Determine the [x, y] coordinate at the center of the cell enclosing the given text.  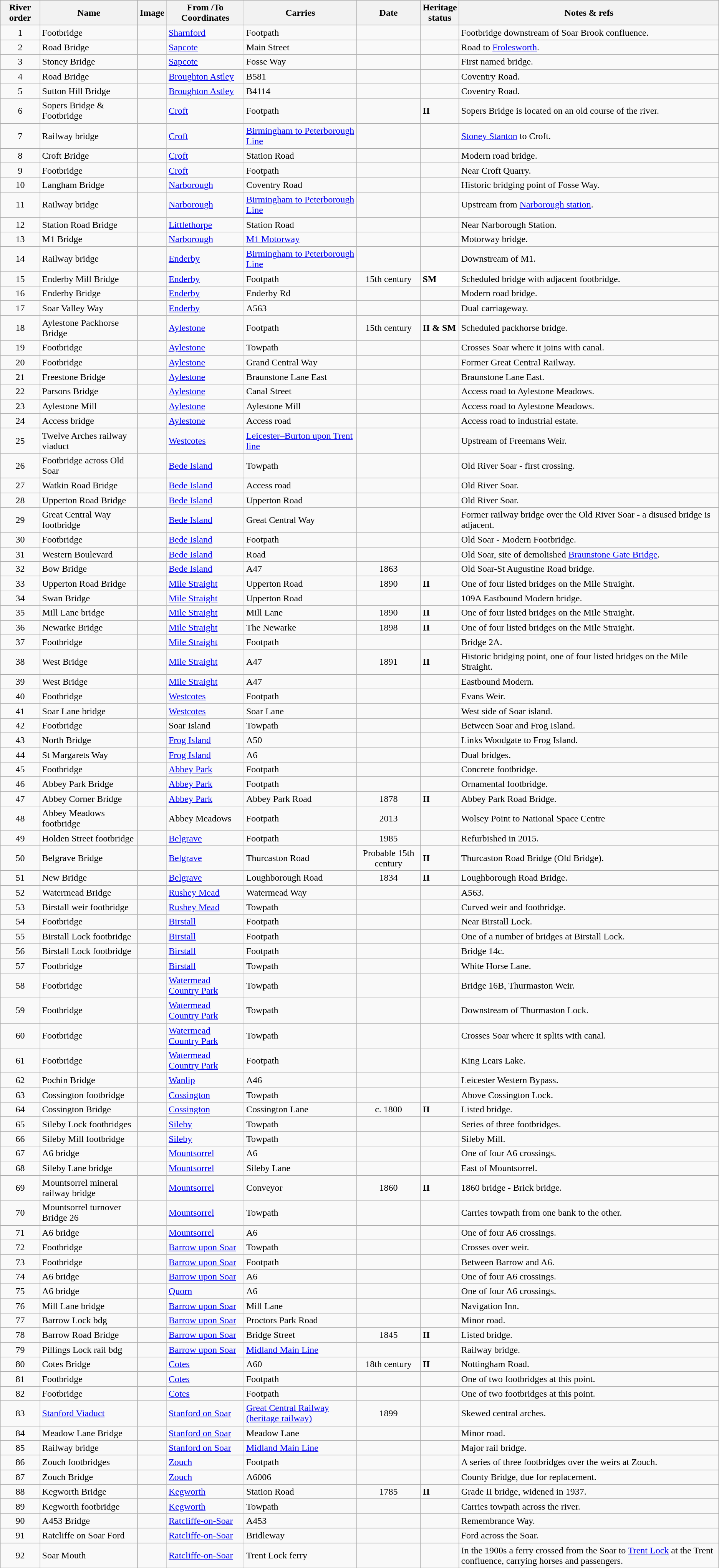
81 [20, 1379]
Stoney Stanton to Croft. [589, 136]
84 [20, 1433]
Sopers Bridge & Footbridge [89, 111]
Kegworth footbridge [89, 1506]
Notes & refs [589, 13]
Near Croft Quarry. [589, 170]
Great Central Railway (heritage railway) [300, 1413]
45 [20, 770]
A563. [589, 893]
5 [20, 91]
Sileby Lane bridge [89, 1168]
Old Soar - Modern Footbridge. [589, 540]
Braunstone Lane East [300, 377]
88 [20, 1492]
Soar Valley Way [89, 308]
Loughborough Road Bridge. [589, 878]
Carries towpath across the river. [589, 1506]
Upstream of Freemans Weir. [589, 440]
Scheduled bridge with adjacent footbridge. [589, 279]
Leicester Western Bypass. [589, 1080]
County Bridge, due for replacement. [589, 1477]
Wanlip [205, 1080]
Watermead Way [300, 893]
1891 [389, 662]
Fosse Way [300, 62]
65 [20, 1124]
Name [89, 13]
Old Soar, site of demolished Braunstone Gate Bridge. [589, 554]
Access bridge [89, 421]
A453 [300, 1521]
58 [20, 985]
Road [300, 554]
18th century [389, 1364]
50 [20, 858]
17 [20, 308]
1785 [389, 1492]
Langham Bridge [89, 185]
Evans Weir. [589, 696]
4 [20, 76]
Concrete footbridge. [589, 770]
15 [20, 279]
Braunstone Lane East. [589, 377]
18 [20, 328]
67 [20, 1153]
Upstream from Narborough station. [589, 204]
Zouch Bridge [89, 1477]
1899 [389, 1413]
II & SM [440, 328]
Enderby Mill Bridge [89, 279]
Sharnford [205, 33]
82 [20, 1394]
78 [20, 1335]
Canal Street [300, 392]
Soar Lane bridge [89, 711]
Mountsorrel mineral railway bridge [89, 1188]
A series of three footbridges over the weirs at Zouch. [589, 1462]
73 [20, 1262]
14 [20, 259]
64 [20, 1110]
St Margarets Way [89, 755]
40 [20, 696]
69 [20, 1188]
Main Street [300, 47]
42 [20, 725]
In the 1900s a ferry crossed from the Soar to Trent Lock at the Trent confluence, carrying horses and passengers. [589, 1555]
Scheduled packhorse bridge. [589, 328]
Heritagestatus [440, 13]
54 [20, 922]
26 [20, 466]
Railway bridge. [589, 1350]
Grand Central Way [300, 362]
Cotes Bridge [89, 1364]
Freestone Bridge [89, 377]
Cossington Lane [300, 1110]
60 [20, 1035]
Remembrance Way. [589, 1521]
Birstall weir footbridge [89, 907]
48 [20, 818]
Mountsorrel turnover Bridge 26 [89, 1213]
35 [20, 613]
90 [20, 1521]
1834 [389, 878]
34 [20, 598]
Former railway bridge over the Old River Soar - a disused bridge is adjacent. [589, 520]
Sileby Lane [300, 1168]
Major rail bridge. [589, 1448]
25 [20, 440]
A46 [300, 1080]
Abbey Park Bridge [89, 784]
M1 Motorway [300, 239]
Motorway bridge. [589, 239]
20 [20, 362]
Cossington Bridge [89, 1110]
1898 [389, 627]
B4114 [300, 91]
47 [20, 799]
Ratcliffe on Soar Ford [89, 1535]
Skewed central arches. [589, 1413]
24 [20, 421]
51 [20, 878]
Soar Island [205, 725]
2013 [389, 818]
B581 [300, 76]
Trent Lock ferry [300, 1555]
Crosses over weir. [589, 1247]
Loughborough Road [300, 878]
A563 [300, 308]
Old River Soar - first crossing. [589, 466]
Sutton Hill Bridge [89, 91]
North Bridge [89, 740]
Great Central Way [300, 520]
Downstream of M1. [589, 259]
89 [20, 1506]
Soar Lane [300, 711]
Sileby Mill footbridge [89, 1139]
Station Road Bridge [89, 225]
Dual bridges. [589, 755]
31 [20, 554]
46 [20, 784]
74 [20, 1276]
Links Woodgate to Frog Island. [589, 740]
Near Birstall Lock. [589, 922]
Croft Bridge [89, 156]
83 [20, 1413]
57 [20, 966]
Stoney Bridge [89, 62]
Cossington footbridge [89, 1095]
Thurcaston Road [300, 858]
36 [20, 627]
38 [20, 662]
Road to Frolesworth. [589, 47]
Watermead Bridge [89, 893]
Dual carriageway. [589, 308]
28 [20, 500]
Newarke Bridge [89, 627]
Near Narborough Station. [589, 225]
Zouch footbridges [89, 1462]
Meadow Lane Bridge [89, 1433]
1985 [389, 838]
7 [20, 136]
1 [20, 33]
Former Great Central Railway. [589, 362]
30 [20, 540]
79 [20, 1350]
Leicester–Burton upon Trent line [300, 440]
Refurbished in 2015. [589, 838]
Between Soar and Frog Island. [589, 725]
Ford across the Soar. [589, 1535]
19 [20, 348]
Footbridge downstream of Soar Brook confluence. [589, 33]
A50 [300, 740]
43 [20, 740]
91 [20, 1535]
29 [20, 520]
Carries towpath from one bank to the other. [589, 1213]
Image [152, 13]
Access road to industrial estate. [589, 421]
A6006 [300, 1477]
32 [20, 569]
White Horse Lane. [589, 966]
66 [20, 1139]
22 [20, 392]
Series of three footbridges. [589, 1124]
41 [20, 711]
Thurcaston Road Bridge (Old Bridge). [589, 858]
Abbey Park Road [300, 799]
1878 [389, 799]
One of a number of bridges at Birstall Lock. [589, 936]
Abbey Park Road Bridge. [589, 799]
Quorn [205, 1291]
Ornamental footbridge. [589, 784]
Wolsey Point to National Space Centre [589, 818]
Crosses Soar where it splits with canal. [589, 1035]
71 [20, 1233]
Coventry Road [300, 185]
21 [20, 377]
23 [20, 406]
Above Cossington Lock. [589, 1095]
c. 1800 [389, 1110]
King Lears Lake. [589, 1060]
87 [20, 1477]
62 [20, 1080]
Swan Bridge [89, 598]
85 [20, 1448]
Soar Mouth [89, 1555]
Grade II bridge, widened in 1937. [589, 1492]
Kegworth Bridge [89, 1492]
16 [20, 294]
Bridge 2A. [589, 642]
2 [20, 47]
1845 [389, 1335]
9 [20, 170]
77 [20, 1321]
Historic bridging point of Fosse Way. [589, 185]
Pochin Bridge [89, 1080]
Crosses Soar where it joins with canal. [589, 348]
37 [20, 642]
1860 [389, 1188]
Downstream of Thurmaston Lock. [589, 1010]
Stanford Viaduct [89, 1413]
Meadow Lane [300, 1433]
First named bridge. [589, 62]
Eastbound Modern. [589, 682]
6 [20, 111]
Western Boulevard [89, 554]
70 [20, 1213]
59 [20, 1010]
Barrow Road Bridge [89, 1335]
92 [20, 1555]
Carries [300, 13]
44 [20, 755]
Probable 15th century [389, 858]
49 [20, 838]
13 [20, 239]
Between Barrow and A6. [589, 1262]
East of Mountsorrel. [589, 1168]
Enderby Bridge [89, 294]
Abbey Meadows [205, 818]
1863 [389, 569]
Bridge 16B, Thurmaston Weir. [589, 985]
68 [20, 1168]
Bridge Street [300, 1335]
Old Soar-St Augustine Road bridge. [589, 569]
Bridleway [300, 1535]
10 [20, 185]
Sileby Lock footbridges [89, 1124]
75 [20, 1291]
Navigation Inn. [589, 1306]
109A Eastbound Modern bridge. [589, 598]
86 [20, 1462]
39 [20, 682]
From /ToCoordinates [205, 13]
53 [20, 907]
Pillings Lock rail bdg [89, 1350]
11 [20, 204]
M1 Bridge [89, 239]
8 [20, 156]
72 [20, 1247]
Sileby Mill. [589, 1139]
Sopers Bridge is located on an old course of the river. [589, 111]
SM [440, 279]
12 [20, 225]
52 [20, 893]
New Bridge [89, 878]
A60 [300, 1364]
55 [20, 936]
80 [20, 1364]
Historic bridging point, one of four listed bridges on the Mile Straight. [589, 662]
Nottingham Road. [589, 1364]
Bow Bridge [89, 569]
Twelve Arches railway viaduct [89, 440]
Great Central Way footbridge [89, 520]
61 [20, 1060]
63 [20, 1095]
Watkin Road Bridge [89, 485]
Abbey Corner Bridge [89, 799]
Littlethorpe [205, 225]
Parsons Bridge [89, 392]
Curved weir and footbridge. [589, 907]
Abbey Meadows footbridge [89, 818]
The Newarke [300, 627]
Holden Street footbridge [89, 838]
76 [20, 1306]
Footbridge across Old Soar [89, 466]
West side of Soar island. [589, 711]
3 [20, 62]
56 [20, 951]
Belgrave Bridge [89, 858]
Date [389, 13]
A453 Bridge [89, 1521]
27 [20, 485]
Enderby Rd [300, 294]
Conveyor [300, 1188]
33 [20, 584]
Bridge 14c. [589, 951]
Aylestone Packhorse Bridge [89, 328]
Proctors Park Road [300, 1321]
Barrow Lock bdg [89, 1321]
1860 bridge - Brick bridge. [589, 1188]
River order [20, 13]
